Identify which cell holds the provided text, then report its (x, y) central coordinate. 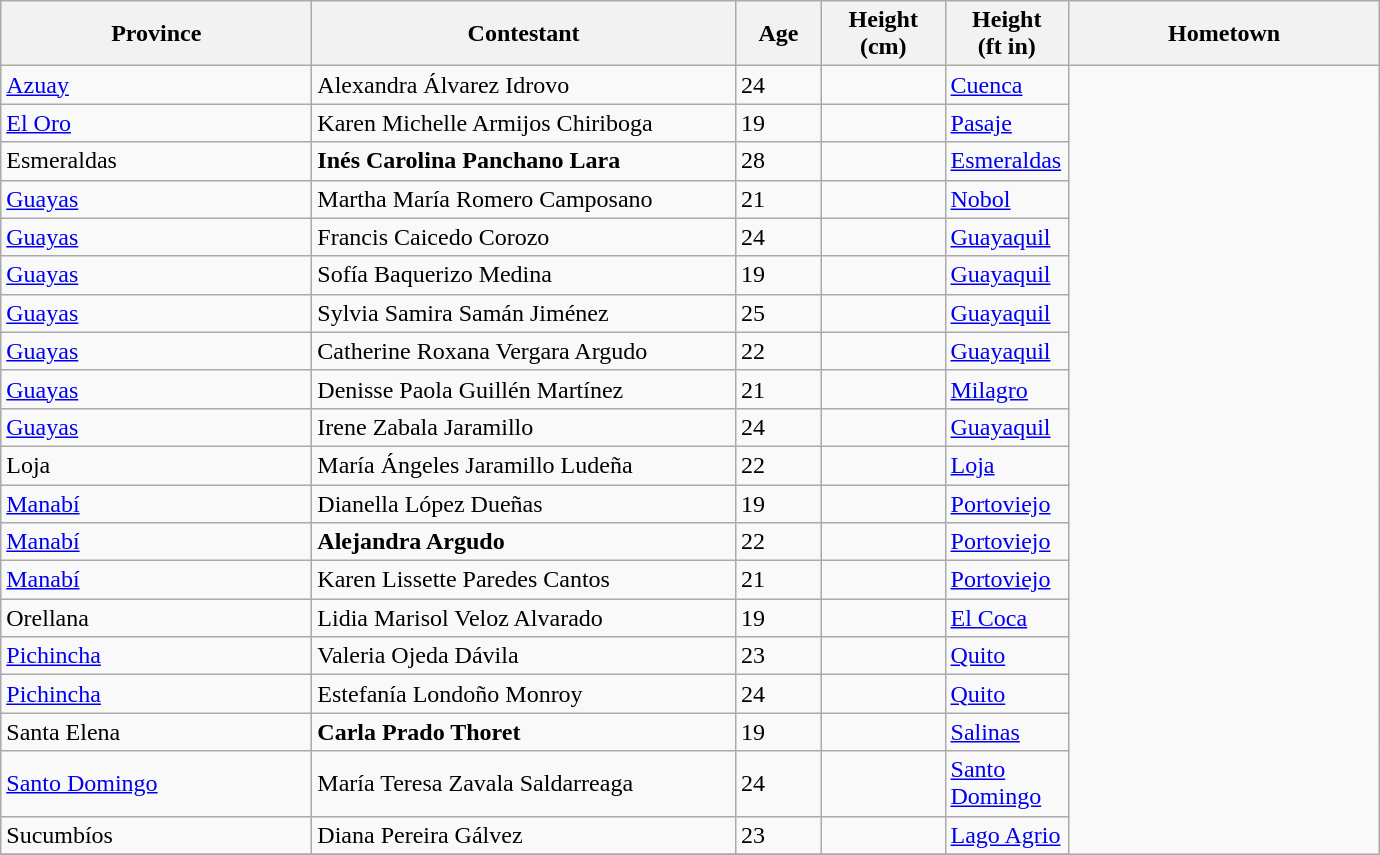
Sucumbíos (156, 835)
Sylvia Samira Samán Jiménez (524, 313)
El Coca (1007, 618)
Santa Elena (156, 732)
Irene Zabala Jaramillo (524, 427)
Salinas (1007, 732)
Height (cm) (883, 34)
Karen Lissette Paredes Cantos (524, 580)
Lago Agrio (1007, 835)
25 (778, 313)
Catherine Roxana Vergara Argudo (524, 351)
Cuenca (1007, 85)
28 (778, 161)
Hometown (1224, 34)
Alejandra Argudo (524, 542)
María Ángeles Jaramillo Ludeña (524, 465)
Valeria Ojeda Dávila (524, 656)
Province (156, 34)
María Teresa Zavala Saldarreaga (524, 784)
Alexandra Álvarez Idrovo (524, 85)
Estefanía Londoño Monroy (524, 694)
Pasaje (1007, 123)
Contestant (524, 34)
Milagro (1007, 389)
Inés Carolina Panchano Lara (524, 161)
Martha María Romero Camposano (524, 199)
Lidia Marisol Veloz Alvarado (524, 618)
Height (ft in) (1007, 34)
Diana Pereira Gálvez (524, 835)
Carla Prado Thoret (524, 732)
Orellana (156, 618)
Azuay (156, 85)
Dianella López Dueñas (524, 503)
Denisse Paola Guillén Martínez (524, 389)
El Oro (156, 123)
Nobol (1007, 199)
Age (778, 34)
Sofía Baquerizo Medina (524, 275)
Karen Michelle Armijos Chiriboga (524, 123)
Francis Caicedo Corozo (524, 237)
